For the text-containing cell, return its midpoint in (X, Y) coordinate format. 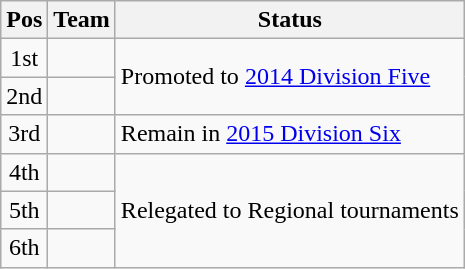
6th (24, 248)
Relegated to Regional tournaments (290, 210)
4th (24, 172)
Status (290, 20)
Promoted to 2014 Division Five (290, 77)
Team (82, 20)
Pos (24, 20)
3rd (24, 134)
5th (24, 210)
1st (24, 58)
2nd (24, 96)
Remain in 2015 Division Six (290, 134)
